Determine the [x, y] coordinate at the center of the cell enclosing the given text.  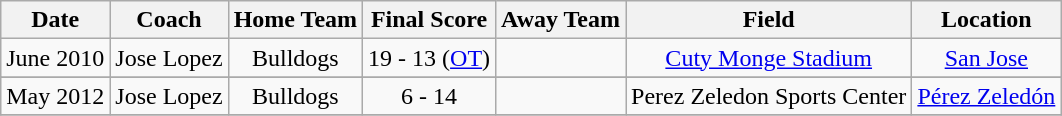
Cuty Monge Stadium [769, 58]
Date [56, 20]
Final Score [430, 20]
Coach [169, 20]
Home Team [295, 20]
6 - 14 [430, 96]
June 2010 [56, 58]
Location [986, 20]
May 2012 [56, 96]
Pérez Zeledón [986, 96]
Field [769, 20]
San Jose [986, 58]
Perez Zeledon Sports Center [769, 96]
19 - 13 (OT) [430, 58]
Away Team [561, 20]
